For the text-containing cell, return its midpoint in (x, y) coordinate format. 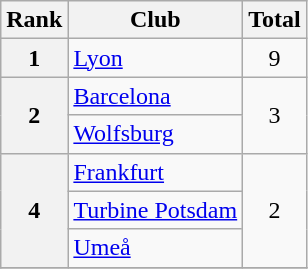
3 (275, 115)
9 (275, 58)
Umeå (156, 248)
4 (34, 210)
Rank (34, 20)
Lyon (156, 58)
Total (275, 20)
Wolfsburg (156, 134)
Frankfurt (156, 172)
1 (34, 58)
Turbine Potsdam (156, 210)
Barcelona (156, 96)
Club (156, 20)
